Search for the cell housing the specified text and yield its (x, y) center coordinate. 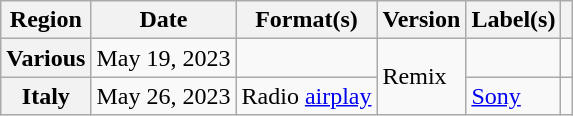
Remix (422, 77)
Sony (514, 96)
May 19, 2023 (164, 58)
Italy (46, 96)
Date (164, 20)
May 26, 2023 (164, 96)
Version (422, 20)
Region (46, 20)
Label(s) (514, 20)
Format(s) (306, 20)
Radio airplay (306, 96)
Various (46, 58)
